Capture the cell that displays the provided text and extract its [X, Y] central coordinate. 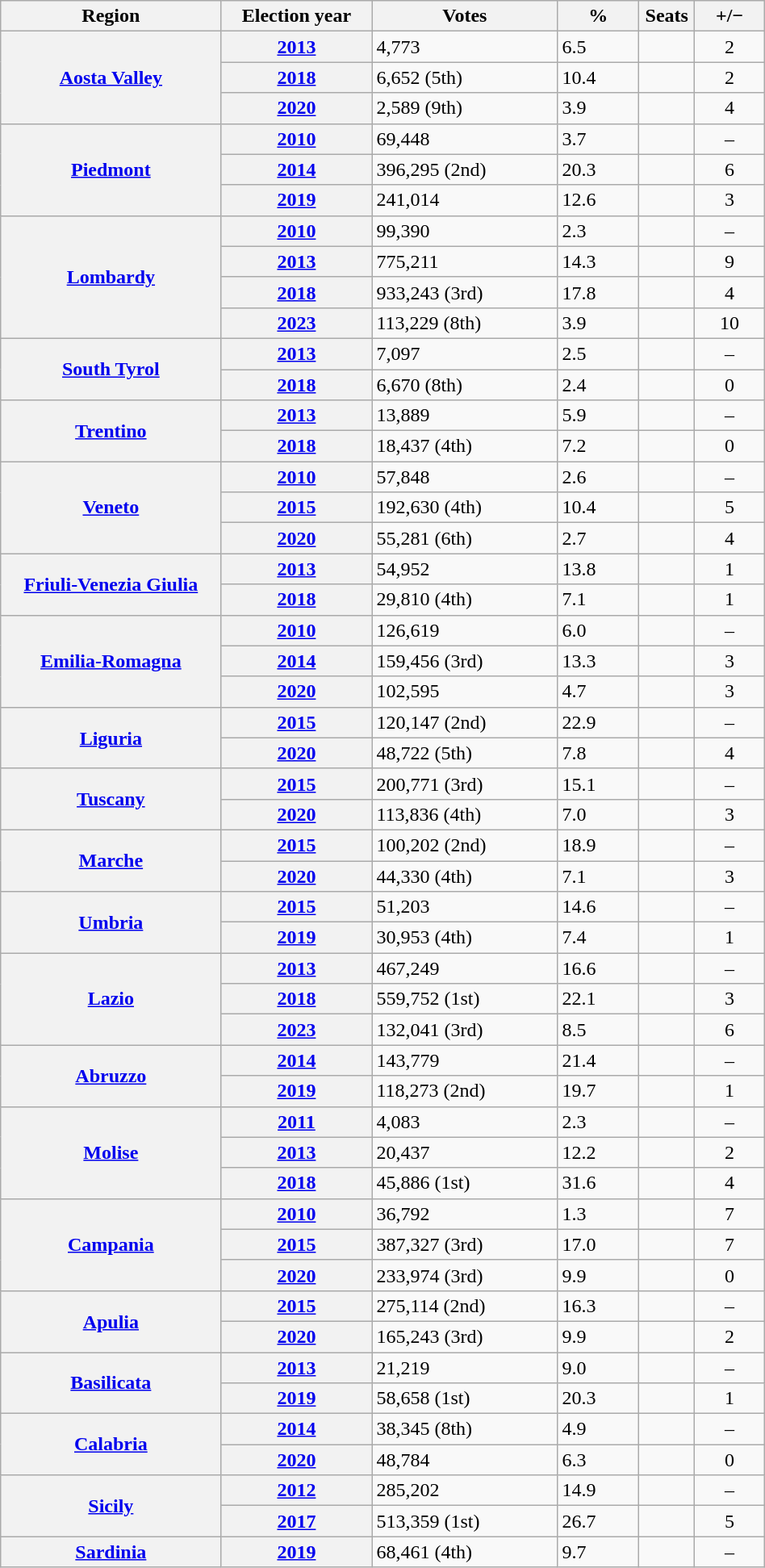
192,630 (4th) [465, 508]
2.7 [599, 538]
6,652 (5th) [465, 77]
36,792 [465, 1214]
% [599, 16]
100,202 (2nd) [465, 845]
Calabria [111, 1445]
4,083 [465, 1122]
22.1 [599, 999]
30,953 (4th) [465, 938]
143,779 [465, 1060]
200,771 (3rd) [465, 784]
467,249 [465, 968]
4.7 [599, 692]
13.3 [599, 661]
7.8 [599, 753]
285,202 [465, 1491]
9.0 [599, 1368]
7.0 [599, 814]
3.7 [599, 139]
48,784 [465, 1460]
Friuli-Venezia Giulia [111, 584]
165,243 (3rd) [465, 1336]
13,889 [465, 416]
Molise [111, 1152]
18,437 (4th) [465, 446]
387,327 (3rd) [465, 1244]
6.0 [599, 630]
South Tyrol [111, 369]
21,219 [465, 1368]
14.9 [599, 1491]
Campania [111, 1244]
7.4 [599, 938]
69,448 [465, 139]
22.9 [599, 722]
7.2 [599, 446]
Abruzzo [111, 1076]
Seats [667, 16]
12.6 [599, 200]
513,359 (1st) [465, 1521]
14.6 [599, 907]
118,273 (2nd) [465, 1091]
1.3 [599, 1214]
Sardinia [111, 1552]
Lazio [111, 999]
2.6 [599, 477]
126,619 [465, 630]
13.8 [599, 569]
9 [729, 261]
Marche [111, 860]
29,810 (4th) [465, 600]
559,752 (1st) [465, 999]
241,014 [465, 200]
2.5 [599, 353]
14.3 [599, 261]
6,670 (8th) [465, 385]
Liguria [111, 738]
99,390 [465, 231]
20,437 [465, 1152]
10 [729, 323]
275,114 (2nd) [465, 1306]
120,147 (2nd) [465, 722]
Region [111, 16]
54,952 [465, 569]
58,658 (1st) [465, 1399]
2,589 (9th) [465, 108]
Election year [297, 16]
102,595 [465, 692]
6.5 [599, 47]
16.6 [599, 968]
Apulia [111, 1321]
Trentino [111, 431]
775,211 [465, 261]
18.9 [599, 845]
Aosta Valley [111, 77]
44,330 (4th) [465, 876]
4.9 [599, 1429]
9.7 [599, 1552]
933,243 (3rd) [465, 292]
2011 [297, 1122]
159,456 (3rd) [465, 661]
Votes [465, 16]
21.4 [599, 1060]
55,281 (6th) [465, 538]
68,461 (4th) [465, 1552]
17.8 [599, 292]
15.1 [599, 784]
17.0 [599, 1244]
Piedmont [111, 169]
19.7 [599, 1091]
Basilicata [111, 1383]
4,773 [465, 47]
38,345 (8th) [465, 1429]
31.6 [599, 1183]
5.9 [599, 416]
Veneto [111, 508]
51,203 [465, 907]
Emilia-Romagna [111, 661]
26.7 [599, 1521]
113,836 (4th) [465, 814]
2012 [297, 1491]
57,848 [465, 477]
Sicily [111, 1506]
48,722 (5th) [465, 753]
233,974 (3rd) [465, 1275]
16.3 [599, 1306]
45,886 (1st) [465, 1183]
+/− [729, 16]
132,041 (3rd) [465, 1030]
8.5 [599, 1030]
Lombardy [111, 277]
12.2 [599, 1152]
113,229 (8th) [465, 323]
Tuscany [111, 799]
396,295 (2nd) [465, 169]
6.3 [599, 1460]
2.4 [599, 385]
Umbria [111, 922]
7,097 [465, 353]
2017 [297, 1521]
